Scan for the cell matching the given text and deliver its [x, y] coordinate at center. 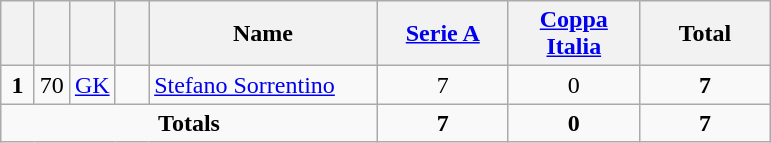
Coppa Italia [574, 34]
Serie A [442, 34]
Stefano Sorrentino [264, 85]
70 [52, 85]
Totals [189, 123]
Name [264, 34]
Total [704, 34]
GK [92, 85]
1 [18, 85]
